Return (x, y) of the center of cell containing provided text 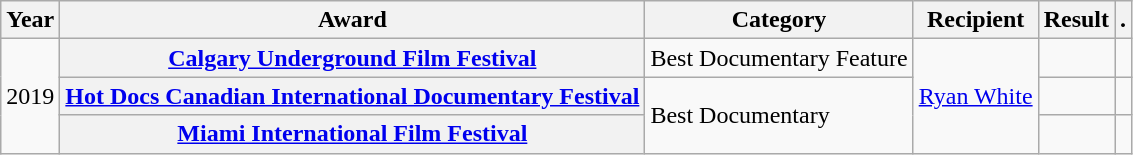
Miami International Film Festival (352, 134)
Recipient (976, 20)
Award (352, 20)
Calgary Underground Film Festival (352, 58)
Best Documentary Feature (779, 58)
. (1124, 20)
2019 (30, 96)
Year (30, 20)
Category (779, 20)
Best Documentary (779, 115)
Hot Docs Canadian International Documentary Festival (352, 96)
Result (1076, 20)
Ryan White (976, 96)
